Provide the [X, Y] coordinate of the cell's center where the given text is located.  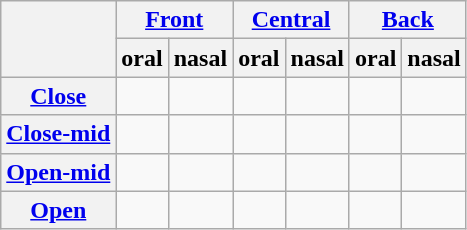
Central [292, 20]
Close [58, 96]
Open [58, 210]
Front [174, 20]
Close-mid [58, 134]
Back [408, 20]
Open-mid [58, 172]
